Determine the (X, Y) coordinate at the center of the cell enclosing the given text.  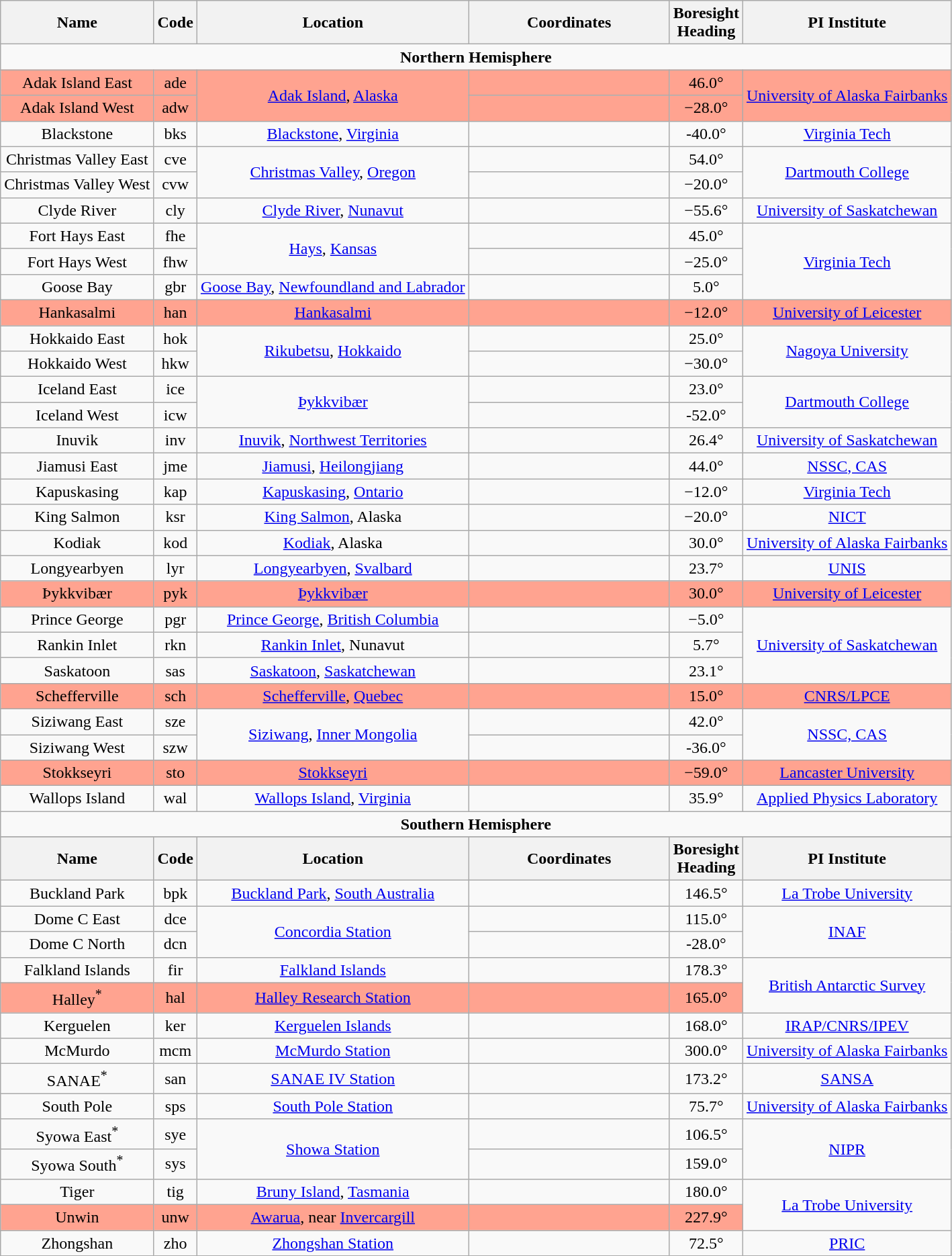
-36.0° (706, 748)
South Pole Station (333, 1106)
UNIS (847, 568)
-40.0° (706, 134)
sze (175, 721)
Prince George (77, 619)
lyr (175, 568)
Blackstone, Virginia (333, 134)
mcm (175, 1051)
Goose Bay, Newfoundland and Labrador (333, 287)
British Antarctic Survey (847, 985)
Christmas Valley West (77, 185)
300.0° (706, 1051)
Halley Research Station (333, 998)
Kerguelen (77, 1026)
Goose Bay (77, 287)
Siziwang West (77, 748)
165.0° (706, 998)
jme (175, 466)
kap (175, 492)
Adak Island, Alaska (333, 95)
Fort Hays West (77, 261)
Schefferville (77, 696)
cly (175, 210)
168.0° (706, 1026)
Clyde River (77, 210)
pgr (175, 619)
South Pole (77, 1106)
rkn (175, 645)
115.0° (706, 919)
45.0° (706, 236)
NIPR (847, 1149)
gbr (175, 287)
72.5° (706, 1243)
Clyde River, Nunavut (333, 210)
−30.0° (706, 364)
Concordia Station (333, 932)
Buckland Park, South Australia (333, 893)
ice (175, 390)
szw (175, 748)
Christmas Valley East (77, 159)
fhe (175, 236)
Awarua, near Invercargill (333, 1218)
SANSA (847, 1079)
tig (175, 1192)
Wallops Island, Virginia (333, 799)
unw (175, 1218)
106.5° (706, 1134)
hok (175, 338)
75.7° (706, 1106)
zho (175, 1243)
Inuvik, Northwest Territories (333, 441)
adw (175, 108)
Hays, Kansas (333, 249)
Northern Hemisphere (476, 57)
Saskatoon (77, 670)
173.2° (706, 1079)
Syowa South* (77, 1165)
dcn (175, 944)
McMurdo Station (333, 1051)
INAF (847, 932)
SANAE IV Station (333, 1079)
Siziwang East (77, 721)
sps (175, 1106)
King Salmon, Alaska (333, 517)
Halley* (77, 998)
NICT (847, 517)
Syowa East* (77, 1134)
sto (175, 773)
Hokkaido West (77, 364)
Inuvik (77, 441)
Kapuskasing, Ontario (333, 492)
-52.0° (706, 415)
SANAE* (77, 1079)
Hokkaido East (77, 338)
san (175, 1079)
ksr (175, 517)
−25.0° (706, 261)
Kerguelen Islands (333, 1026)
Kapuskasing (77, 492)
IRAP/CNRS/IPEV (847, 1026)
PRIC (847, 1243)
Bruny Island, Tasmania (333, 1192)
fir (175, 970)
Saskatoon, Saskatchewan (333, 670)
−55.6° (706, 210)
−59.0° (706, 773)
wal (175, 799)
-28.0° (706, 944)
hal (175, 998)
Siziwang, Inner Mongolia (333, 734)
178.3° (706, 970)
Christmas Valley, Oregon (333, 172)
pyk (175, 594)
King Salmon (77, 517)
25.0° (706, 338)
Zhongshan (77, 1243)
fhw (175, 261)
Longyearbyen, Svalbard (333, 568)
Schefferville, Quebec (333, 696)
Kodiak, Alaska (333, 543)
cve (175, 159)
Fort Hays East (77, 236)
Prince George, British Columbia (333, 619)
5.0° (706, 287)
ade (175, 83)
Lancaster University (847, 773)
23.1° (706, 670)
sch (175, 696)
42.0° (706, 721)
sys (175, 1165)
Adak Island East (77, 83)
Zhongshan Station (333, 1243)
46.0° (706, 83)
Southern Hemisphere (476, 824)
Adak Island West (77, 108)
Dome C East (77, 919)
Showa Station (333, 1149)
sas (175, 670)
5.7° (706, 645)
Blackstone (77, 134)
Jiamusi, Heilongjiang (333, 466)
Iceland West (77, 415)
dce (175, 919)
15.0° (706, 696)
sye (175, 1134)
−28.0° (706, 108)
35.9° (706, 799)
23.7° (706, 568)
Tiger (77, 1192)
146.5° (706, 893)
Kodiak (77, 543)
26.4° (706, 441)
Applied Physics Laboratory (847, 799)
Nagoya University (847, 351)
han (175, 312)
23.0° (706, 390)
Longyearbyen (77, 568)
Dome C North (77, 944)
Wallops Island (77, 799)
−5.0° (706, 619)
cvw (175, 185)
bpk (175, 893)
bks (175, 134)
227.9° (706, 1218)
CNRS/LPCE (847, 696)
180.0° (706, 1192)
Rikubetsu, Hokkaido (333, 351)
Unwin (77, 1218)
44.0° (706, 466)
kod (175, 543)
Iceland East (77, 390)
Rankin Inlet, Nunavut (333, 645)
inv (175, 441)
McMurdo (77, 1051)
Buckland Park (77, 893)
54.0° (706, 159)
hkw (175, 364)
ker (175, 1026)
icw (175, 415)
159.0° (706, 1165)
Rankin Inlet (77, 645)
Jiamusi East (77, 466)
